Detect which cell encompasses the target text, then output its [X, Y] center coordinate. 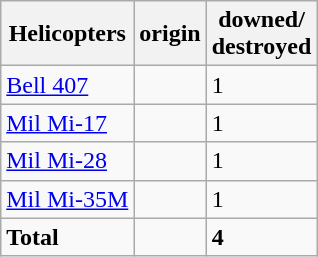
Bell 407 [68, 85]
Mil Mi-28 [68, 161]
Mil Mi-35M [68, 199]
origin [170, 34]
Helicopters [68, 34]
Total [68, 237]
downed/destroyed [262, 34]
Mil Mi-17 [68, 123]
4 [262, 237]
